Return the [x, y] coordinate for the center point of the cell that contains the specified text.  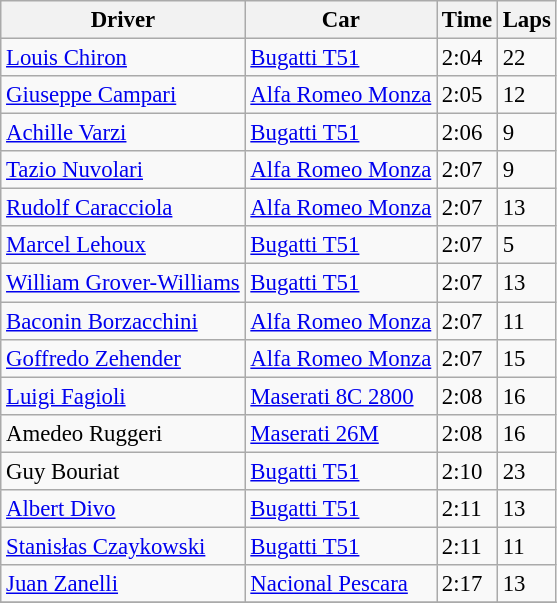
Albert Divo [123, 509]
Goffredo Zehender [123, 358]
12 [526, 95]
Louis Chiron [123, 58]
Giuseppe Campari [123, 95]
2:10 [468, 471]
Marcel Lehoux [123, 245]
Juan Zanelli [123, 584]
Tazio Nuvolari [123, 170]
Amedeo Ruggeri [123, 433]
Maserati 8C 2800 [341, 396]
Time [468, 20]
23 [526, 471]
Guy Bouriat [123, 471]
Luigi Fagioli [123, 396]
5 [526, 245]
2:17 [468, 584]
Car [341, 20]
15 [526, 358]
Rudolf Caracciola [123, 208]
Laps [526, 20]
Achille Varzi [123, 133]
Stanisłas Czaykowski [123, 546]
Driver [123, 20]
2:06 [468, 133]
Maserati 26M [341, 433]
Nacional Pescara [341, 584]
22 [526, 58]
William Grover-Williams [123, 283]
2:05 [468, 95]
2:04 [468, 58]
Baconin Borzacchini [123, 321]
